Capture the cell that displays the provided text and extract its (x, y) central coordinate. 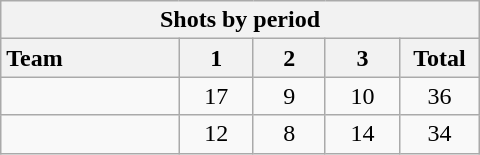
Team (90, 58)
9 (289, 96)
Shots by period (240, 20)
12 (216, 134)
3 (362, 58)
1 (216, 58)
34 (440, 134)
2 (289, 58)
17 (216, 96)
8 (289, 134)
14 (362, 134)
36 (440, 96)
Total (440, 58)
10 (362, 96)
